Detect which cell encompasses the target text, then output its [X, Y] center coordinate. 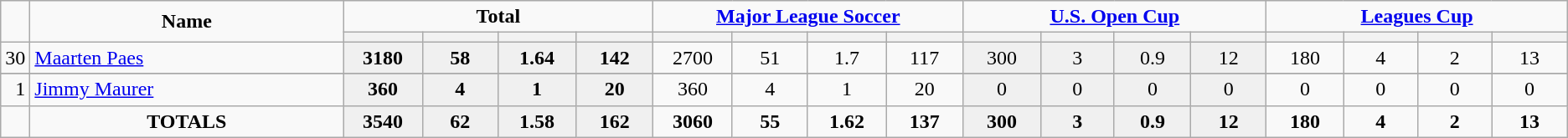
62 [460, 121]
30 [15, 58]
Major League Soccer [808, 17]
1.58 [536, 121]
Jimmy Maurer [187, 89]
2700 [693, 58]
1.7 [846, 58]
Name [187, 22]
51 [770, 58]
1.62 [846, 121]
Leagues Cup [1417, 17]
Maarten Paes [187, 58]
162 [615, 121]
3060 [693, 121]
TOTALS [187, 121]
3180 [383, 58]
U.S. Open Cup [1115, 17]
Total [498, 17]
142 [615, 58]
137 [925, 121]
58 [460, 58]
3540 [383, 121]
1.64 [536, 58]
55 [770, 121]
117 [925, 58]
